Scan for the cell matching the given text and deliver its (x, y) coordinate at center. 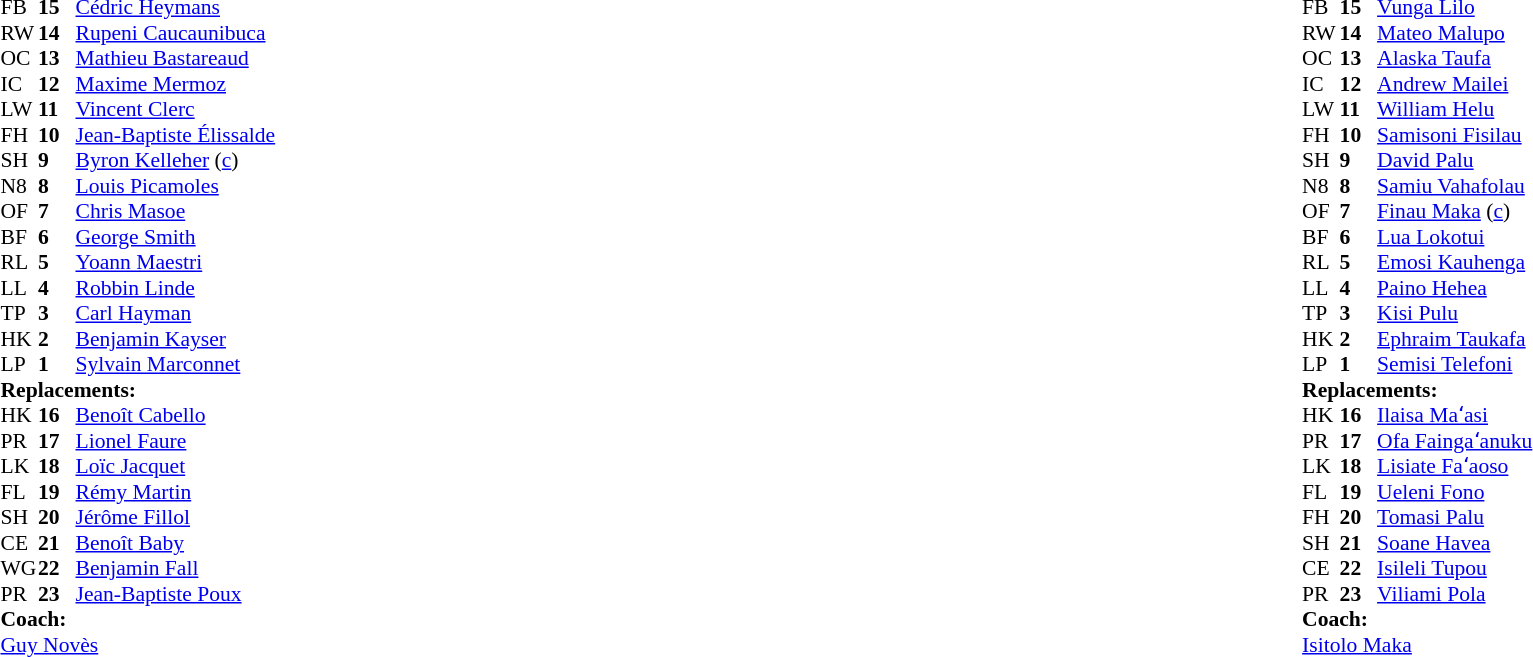
Rupeni Caucaunibuca (176, 33)
Viliami Pola (1454, 594)
Rémy Martin (176, 492)
Jean-Baptiste Poux (176, 594)
Lionel Faure (176, 441)
Chris Masoe (176, 211)
Carl Hayman (176, 313)
Ephraim Taukafa (1454, 339)
Isileli Tupou (1454, 569)
David Palu (1454, 161)
Loïc Jacquet (176, 467)
Benjamin Fall (176, 569)
Paino Hehea (1454, 288)
Byron Kelleher (c) (176, 161)
Maxime Mermoz (176, 84)
WG (19, 569)
Mateo Malupo (1454, 33)
Benjamin Kayser (176, 339)
Lua Lokotui (1454, 237)
George Smith (176, 237)
Benoît Cabello (176, 415)
Andrew Mailei (1454, 84)
Ueleni Fono (1454, 492)
Samiu Vahafolau (1454, 186)
Jean-Baptiste Élissalde (176, 135)
Tomasi Palu (1454, 517)
Mathieu Bastareaud (176, 59)
Vincent Clerc (176, 109)
Yoann Maestri (176, 263)
Finau Maka (c) (1454, 211)
Kisi Pulu (1454, 313)
Lisiate Faʻaoso (1454, 467)
Soane Havea (1454, 543)
Ilaisa Maʻasi (1454, 415)
Alaska Taufa (1454, 59)
Samisoni Fisilau (1454, 135)
Benoît Baby (176, 543)
Robbin Linde (176, 288)
Emosi Kauhenga (1454, 263)
Jérôme Fillol (176, 517)
Ofa Faingaʻanuku (1454, 441)
Semisi Telefoni (1454, 365)
Sylvain Marconnet (176, 365)
William Helu (1454, 109)
Louis Picamoles (176, 186)
